Extract the (X, Y) coordinate from the center of the cell holding the provided text.  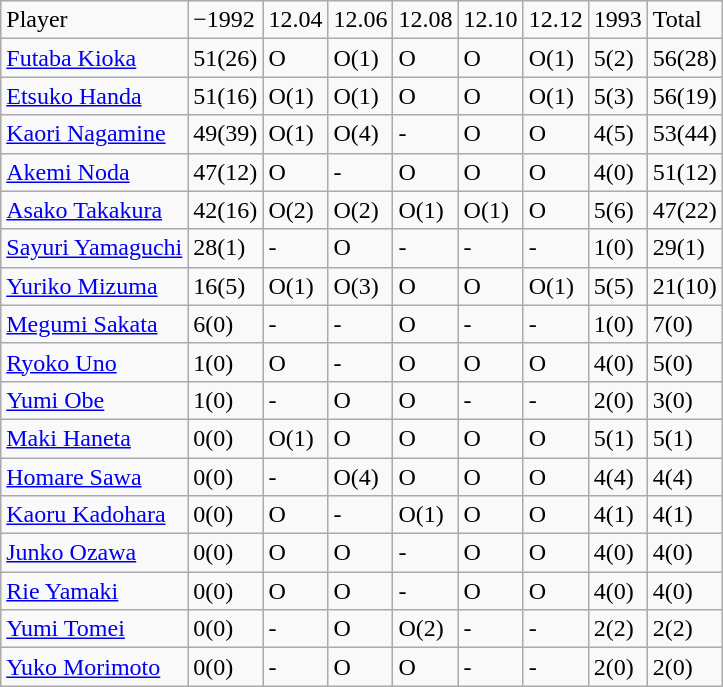
28(1) (226, 248)
51(12) (684, 172)
Asako Takakura (94, 210)
12.12 (556, 20)
5(3) (618, 96)
4(5) (618, 134)
53(44) (684, 134)
5(6) (618, 210)
O(3) (360, 286)
Etsuko Handa (94, 96)
Megumi Sakata (94, 324)
7(0) (684, 324)
12.08 (426, 20)
12.06 (360, 20)
16(5) (226, 286)
56(28) (684, 58)
12.04 (296, 20)
−1992 (226, 20)
5(5) (618, 286)
42(16) (226, 210)
47(12) (226, 172)
47(22) (684, 210)
5(2) (618, 58)
6(0) (226, 324)
Yuko Morimoto (94, 667)
1993 (618, 20)
3(0) (684, 400)
Maki Haneta (94, 438)
51(16) (226, 96)
49(39) (226, 134)
Junko Ozawa (94, 553)
21(10) (684, 286)
Total (684, 20)
12.10 (490, 20)
Ryoko Uno (94, 362)
Player (94, 20)
Yumi Obe (94, 400)
29(1) (684, 248)
Kaoru Kadohara (94, 515)
Futaba Kioka (94, 58)
Yuriko Mizuma (94, 286)
Sayuri Yamaguchi (94, 248)
Kaori Nagamine (94, 134)
56(19) (684, 96)
Rie Yamaki (94, 591)
Yumi Tomei (94, 629)
Akemi Noda (94, 172)
5(0) (684, 362)
51(26) (226, 58)
Homare Sawa (94, 477)
